Extract the [X, Y] coordinate from the center of the cell holding the provided text.  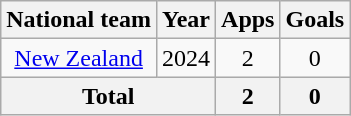
Apps [248, 20]
Year [186, 20]
Goals [315, 20]
Total [108, 96]
2024 [186, 58]
New Zealand [79, 58]
National team [79, 20]
